Pinpoint the cell where the given text exists, returning its (X, Y) midpoint coordinate. 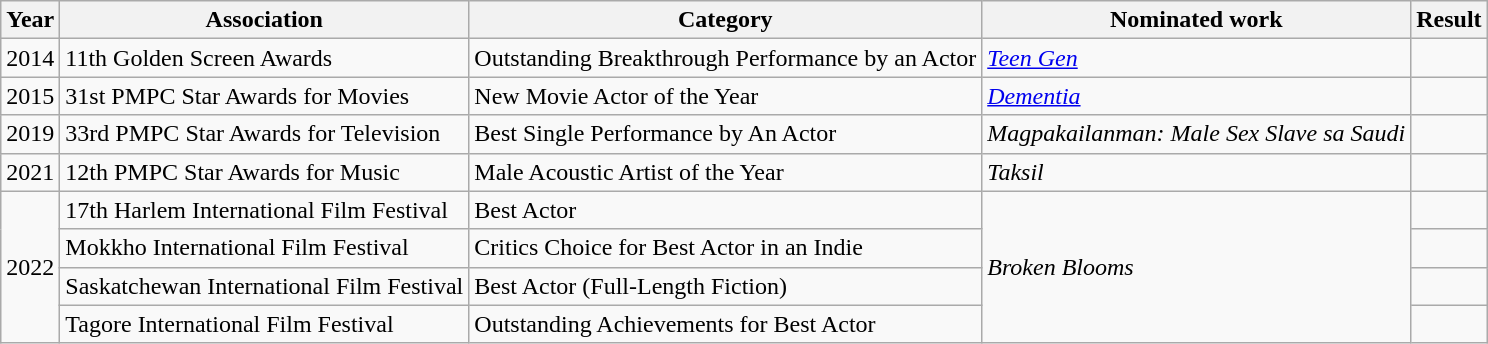
Dementia (1196, 96)
Tagore International Film Festival (264, 324)
2022 (30, 267)
12th PMPC Star Awards for Music (264, 172)
17th Harlem International Film Festival (264, 210)
Best Single Performance by An Actor (726, 134)
Outstanding Achievements for Best Actor (726, 324)
2021 (30, 172)
Association (264, 20)
2014 (30, 58)
Taksil (1196, 172)
Outstanding Breakthrough Performance by an Actor (726, 58)
Best Actor (726, 210)
Category (726, 20)
Mokkho International Film Festival (264, 248)
Male Acoustic Artist of the Year (726, 172)
Teen Gen (1196, 58)
New Movie Actor of the Year (726, 96)
Critics Choice for Best Actor in an Indie (726, 248)
2015 (30, 96)
Best Actor (Full-Length Fiction) (726, 286)
Nominated work (1196, 20)
31st PMPC Star Awards for Movies (264, 96)
2019 (30, 134)
33rd PMPC Star Awards for Television (264, 134)
Magpakailanman: Male Sex Slave sa Saudi (1196, 134)
Year (30, 20)
Broken Blooms (1196, 267)
Saskatchewan International Film Festival (264, 286)
Result (1449, 20)
11th Golden Screen Awards (264, 58)
